Identify which cell holds the provided text, then report its (X, Y) central coordinate. 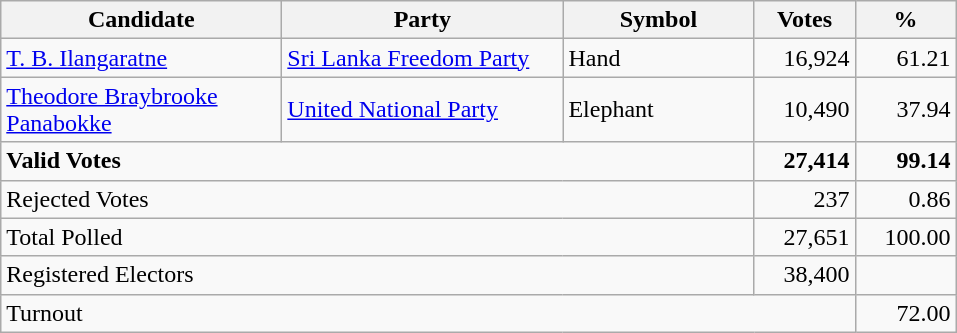
United National Party (422, 110)
T. B. Ilangaratne (142, 58)
Hand (658, 58)
27,414 (804, 161)
99.14 (906, 161)
Sri Lanka Freedom Party (422, 58)
% (906, 20)
Theodore Braybrooke Panabokke (142, 110)
10,490 (804, 110)
38,400 (804, 275)
72.00 (906, 313)
100.00 (906, 237)
Votes (804, 20)
27,651 (804, 237)
Symbol (658, 20)
Elephant (658, 110)
Party (422, 20)
16,924 (804, 58)
Rejected Votes (378, 199)
Candidate (142, 20)
Total Polled (378, 237)
61.21 (906, 58)
0.86 (906, 199)
237 (804, 199)
Turnout (428, 313)
37.94 (906, 110)
Registered Electors (378, 275)
Valid Votes (378, 161)
